Identify which cell holds the provided text, then report its (X, Y) central coordinate. 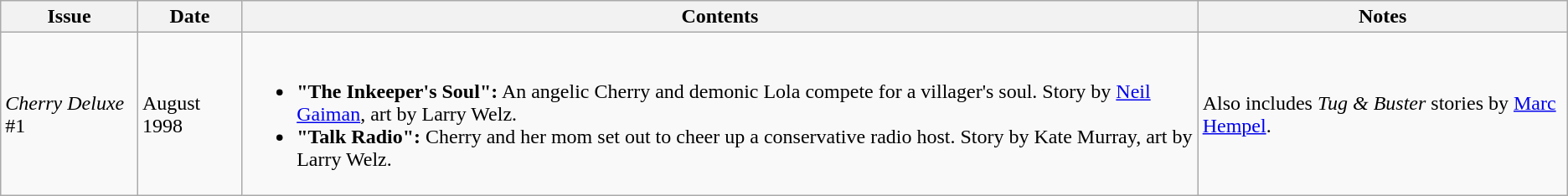
Notes (1382, 17)
August 1998 (189, 114)
Contents (720, 17)
Cherry Deluxe #1 (70, 114)
Date (189, 17)
Also includes Tug & Buster stories by Marc Hempel. (1382, 114)
Issue (70, 17)
